Find where the given text appears and provide that cell's center as [X, Y] coordinate. 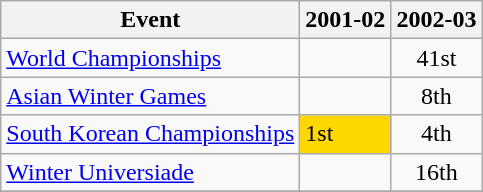
South Korean Championships [150, 134]
Asian Winter Games [150, 96]
41st [436, 58]
8th [436, 96]
Winter Universiade [150, 172]
Event [150, 20]
4th [436, 134]
16th [436, 172]
World Championships [150, 58]
2002-03 [436, 20]
2001-02 [346, 20]
1st [346, 134]
